Detect which cell encompasses the target text, then output its [X, Y] center coordinate. 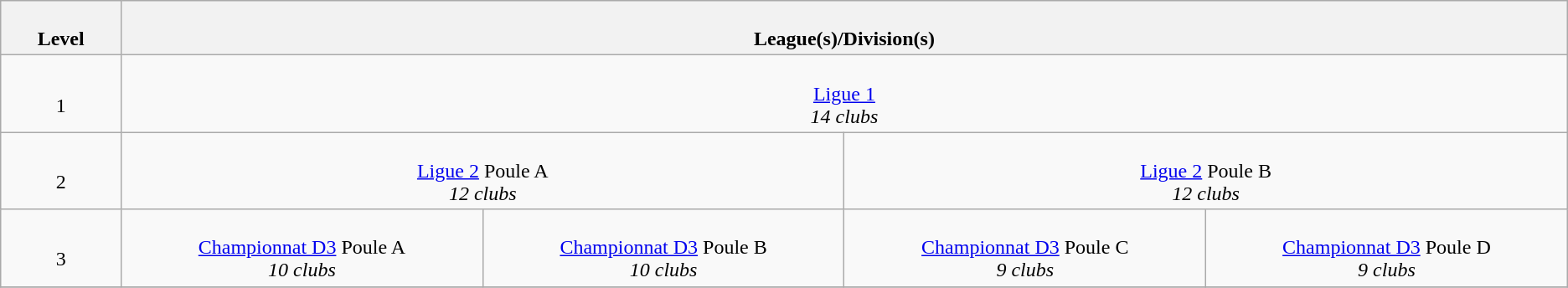
Ligue 2 Poule B 12 clubs [1206, 171]
3 [61, 248]
Ligue 2 Poule A 12 clubs [482, 171]
1 [61, 94]
2 [61, 171]
Championnat D3 Poule D 9 clubs [1387, 248]
Ligue 1 14 clubs [844, 94]
League(s)/Division(s) [844, 28]
Level [61, 28]
Championnat D3 Poule B 10 clubs [663, 248]
Championnat D3 Poule A 10 clubs [302, 248]
Championnat D3 Poule C 9 clubs [1025, 248]
